Extract the [X, Y] coordinate from the center of the cell holding the provided text.  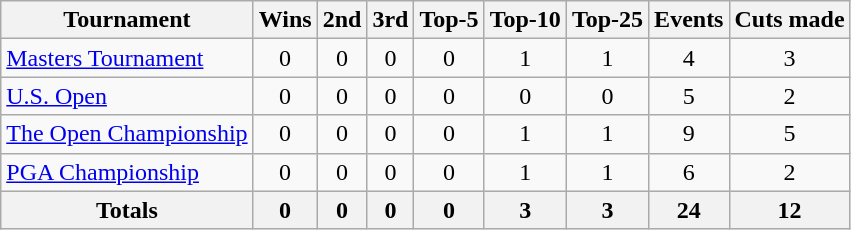
Tournament [127, 20]
Top-10 [525, 20]
12 [790, 210]
PGA Championship [127, 172]
24 [689, 210]
9 [689, 134]
Top-5 [449, 20]
Events [689, 20]
Masters Tournament [127, 58]
3rd [390, 20]
Totals [127, 210]
Cuts made [790, 20]
2nd [342, 20]
U.S. Open [127, 96]
Top-25 [607, 20]
Wins [285, 20]
The Open Championship [127, 134]
4 [689, 58]
6 [689, 172]
